Detect which cell encompasses the target text, then output its [x, y] center coordinate. 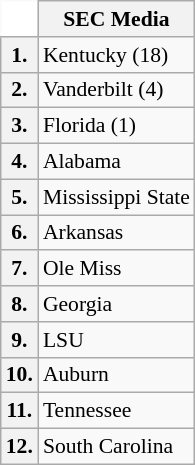
Arkansas [116, 233]
Florida (1) [116, 126]
Georgia [116, 304]
8. [20, 304]
Vanderbilt (4) [116, 90]
11. [20, 411]
Alabama [116, 162]
SEC Media [116, 19]
7. [20, 269]
LSU [116, 340]
6. [20, 233]
Tennessee [116, 411]
Mississippi State [116, 197]
4. [20, 162]
5. [20, 197]
3. [20, 126]
10. [20, 375]
South Carolina [116, 447]
Ole Miss [116, 269]
Auburn [116, 375]
Kentucky (18) [116, 55]
12. [20, 447]
9. [20, 340]
2. [20, 90]
1. [20, 55]
